Pinpoint the cell where the given text exists, returning its [X, Y] midpoint coordinate. 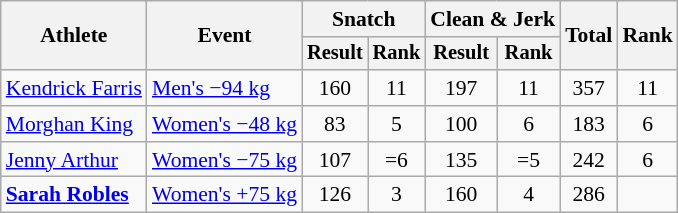
242 [588, 160]
Morghan King [74, 124]
=5 [528, 160]
183 [588, 124]
Athlete [74, 36]
4 [528, 195]
Kendrick Farris [74, 88]
Women's +75 kg [224, 195]
357 [588, 88]
135 [461, 160]
286 [588, 195]
Clean & Jerk [492, 19]
Jenny Arthur [74, 160]
83 [335, 124]
5 [397, 124]
Women's −75 kg [224, 160]
107 [335, 160]
197 [461, 88]
Total [588, 36]
Event [224, 36]
Sarah Robles [74, 195]
=6 [397, 160]
Men's −94 kg [224, 88]
Snatch [364, 19]
3 [397, 195]
Women's −48 kg [224, 124]
100 [461, 124]
126 [335, 195]
